For the text-containing cell, return its midpoint in (X, Y) coordinate format. 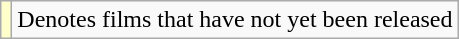
Denotes films that have not yet been released (235, 20)
